Locate the cell with the specified text and output its [x, y] center coordinate. 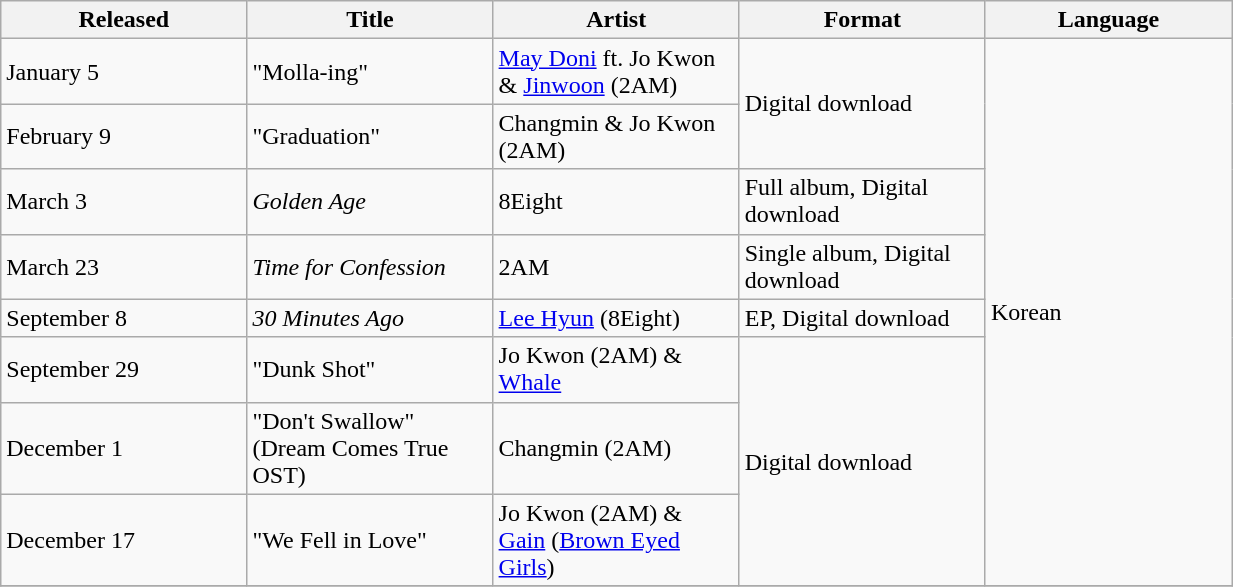
Jo Kwon (2AM) & Gain (Brown Eyed Girls) [616, 540]
December 1 [124, 448]
Single album, Digital download [862, 266]
January 5 [124, 72]
May Doni ft. Jo Kwon & Jinwoon (2AM) [616, 72]
Lee Hyun (8Eight) [616, 318]
"Graduation" [370, 136]
Released [124, 20]
March 23 [124, 266]
Jo Kwon (2AM) & Whale [616, 370]
"Molla-ing" [370, 72]
February 9 [124, 136]
Language [1108, 20]
Time for Confession [370, 266]
8Eight [616, 202]
Title [370, 20]
Format [862, 20]
30 Minutes Ago [370, 318]
September 8 [124, 318]
Full album, Digital download [862, 202]
March 3 [124, 202]
2AM [616, 266]
Changmin (2AM) [616, 448]
September 29 [124, 370]
EP, Digital download [862, 318]
Artist [616, 20]
"We Fell in Love" [370, 540]
Korean [1108, 313]
Golden Age [370, 202]
Changmin & Jo Kwon (2AM) [616, 136]
"Dunk Shot" [370, 370]
"Don't Swallow" (Dream Comes True OST) [370, 448]
December 17 [124, 540]
